Find where the given text appears and provide that cell's center as [x, y] coordinate. 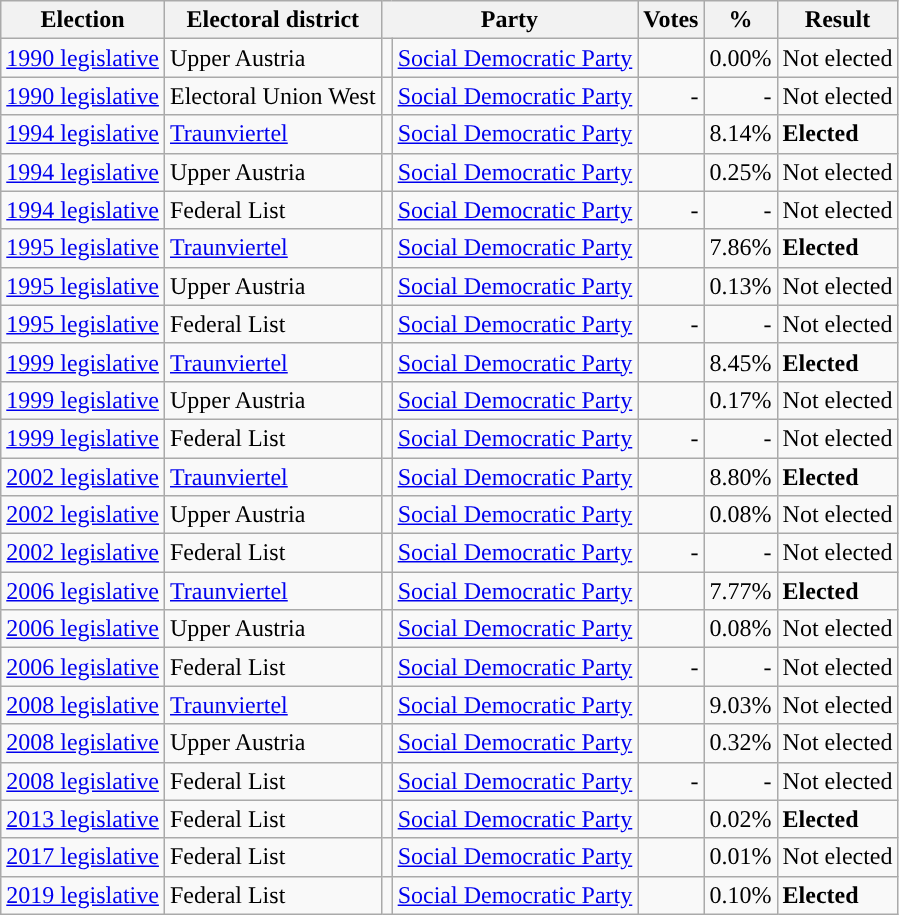
Electoral Union West [272, 96]
Votes [671, 20]
Electoral district [272, 20]
0.00% [740, 58]
0.02% [740, 819]
2019 legislative [83, 895]
0.13% [740, 286]
0.01% [740, 857]
2013 legislative [83, 819]
8.14% [740, 134]
7.86% [740, 248]
2017 legislative [83, 857]
8.80% [740, 477]
Election [83, 20]
9.03% [740, 705]
0.32% [740, 743]
0.10% [740, 895]
Party [510, 20]
0.17% [740, 400]
% [740, 20]
8.45% [740, 362]
0.25% [740, 172]
Result [838, 20]
7.77% [740, 591]
